Pinpoint the cell where the given text exists, returning its [x, y] midpoint coordinate. 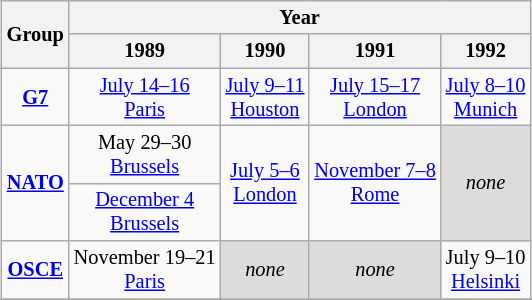
G7 [36, 97]
November 19–21 Paris [145, 270]
1990 [266, 51]
Group [36, 34]
1991 [374, 51]
November 7–8 Rome [374, 182]
1992 [486, 51]
1989 [145, 51]
OSCE [36, 270]
July 5–6 London [266, 182]
July 9–10 Helsinki [486, 270]
July 8–10 Munich [486, 97]
July 9–11 Houston [266, 97]
July 15–17 London [374, 97]
May 29–30 Brussels [145, 154]
July 14–16 Paris [145, 97]
NATO [36, 182]
December 4 Brussels [145, 212]
Year [300, 17]
